Capture the cell that displays the provided text and extract its (X, Y) central coordinate. 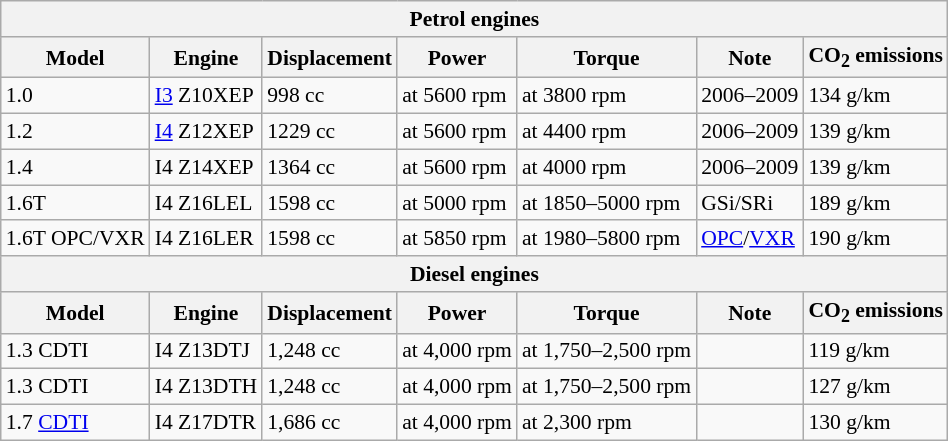
at 2,300 rpm (606, 423)
1.0 (76, 96)
119 g/km (875, 351)
134 g/km (875, 96)
130 g/km (875, 423)
190 g/km (875, 239)
at 1850–5000 rpm (606, 203)
1229 cc (330, 132)
1.6T (76, 203)
I4 Z16LER (206, 239)
189 g/km (875, 203)
1,686 cc (330, 423)
Diesel engines (474, 274)
at 5850 rpm (457, 239)
GSi/SRi (750, 203)
1.7 CDTI (76, 423)
1364 cc (330, 167)
at 5000 rpm (457, 203)
at 4000 rpm (606, 167)
I4 Z16LEL (206, 203)
I4 Z17DTR (206, 423)
1.2 (76, 132)
1.4 (76, 167)
1.6T OPC/VXR (76, 239)
at 3800 rpm (606, 96)
I4 Z13DTH (206, 387)
998 cc (330, 96)
I3 Z10XEP (206, 96)
I4 Z14XEP (206, 167)
I4 Z12XEP (206, 132)
Petrol engines (474, 19)
at 4400 rpm (606, 132)
127 g/km (875, 387)
at 1980–5800 rpm (606, 239)
OPC/VXR (750, 239)
I4 Z13DTJ (206, 351)
